Determine the [x, y] coordinate at the center of the cell enclosing the given text.  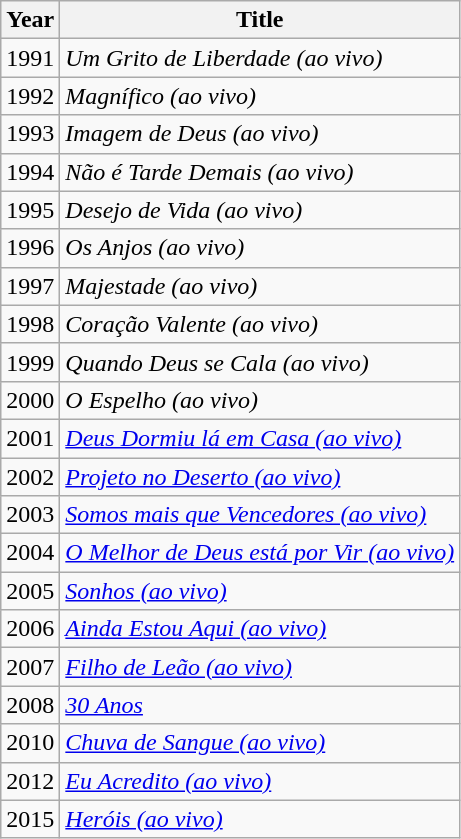
2008 [30, 705]
2012 [30, 781]
Heróis (ao vivo) [260, 819]
Chuva de Sangue (ao vivo) [260, 743]
2004 [30, 553]
Sonhos (ao vivo) [260, 591]
Year [30, 20]
2003 [30, 515]
1992 [30, 96]
1997 [30, 286]
Coração Valente (ao vivo) [260, 324]
2001 [30, 438]
1991 [30, 58]
Imagem de Deus (ao vivo) [260, 134]
1998 [30, 324]
Filho de Leão (ao vivo) [260, 667]
2005 [30, 591]
Um Grito de Liberdade (ao vivo) [260, 58]
Majestade (ao vivo) [260, 286]
2010 [30, 743]
Ainda Estou Aqui (ao vivo) [260, 629]
Magnífico (ao vivo) [260, 96]
Eu Acredito (ao vivo) [260, 781]
2015 [30, 819]
Somos mais que Vencedores (ao vivo) [260, 515]
1993 [30, 134]
O Melhor de Deus está por Vir (ao vivo) [260, 553]
1994 [30, 172]
Desejo de Vida (ao vivo) [260, 210]
2002 [30, 477]
Os Anjos (ao vivo) [260, 248]
Não é Tarde Demais (ao vivo) [260, 172]
30 Anos [260, 705]
1999 [30, 362]
2006 [30, 629]
O Espelho (ao vivo) [260, 400]
Deus Dormiu lá em Casa (ao vivo) [260, 438]
Title [260, 20]
1996 [30, 248]
2007 [30, 667]
2000 [30, 400]
Quando Deus se Cala (ao vivo) [260, 362]
1995 [30, 210]
Projeto no Deserto (ao vivo) [260, 477]
